Output the (x, y) coordinate of the center of the cell containing the given text.  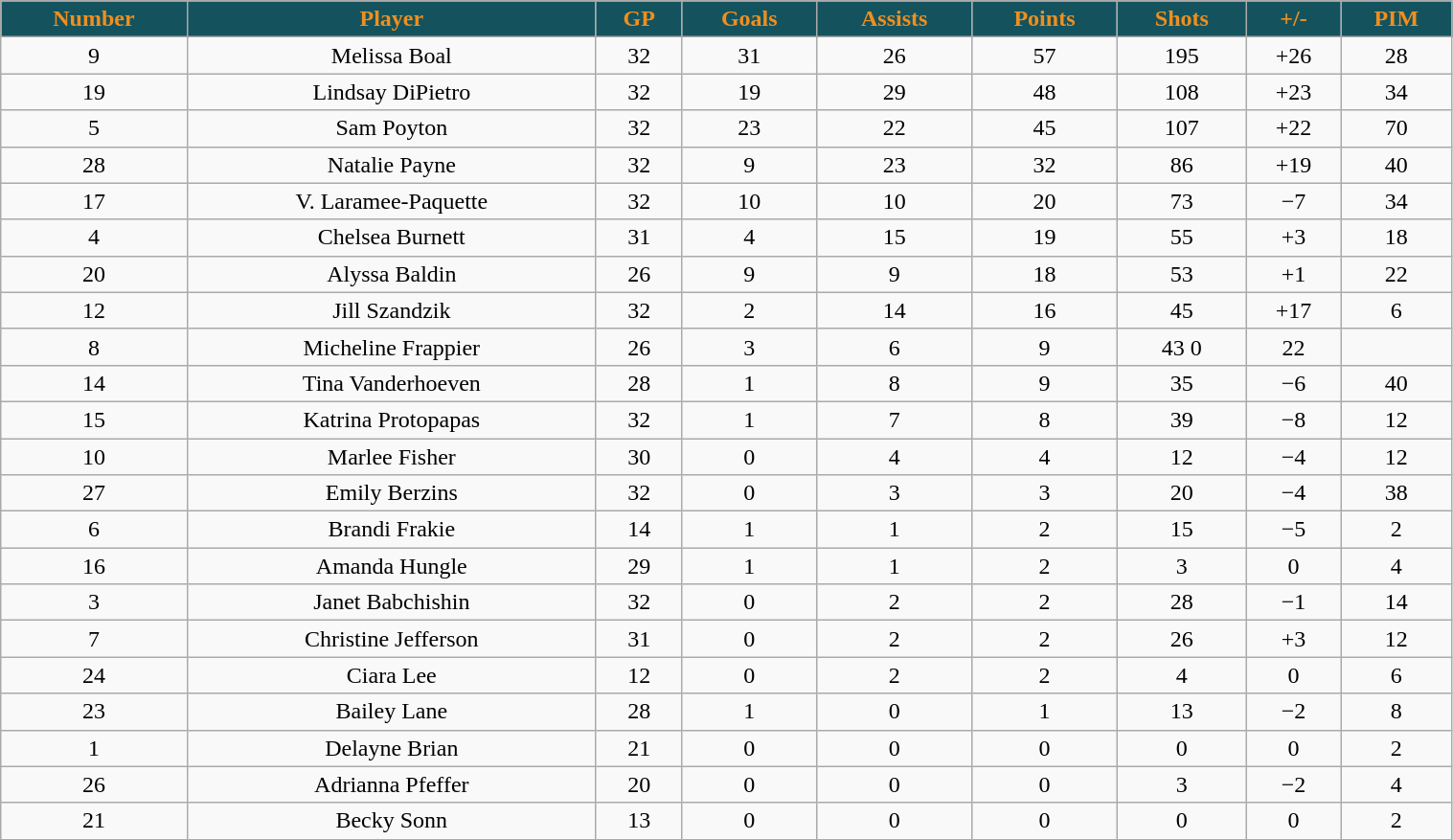
GP (639, 19)
Alyssa Baldin (391, 274)
Amanda Hungle (391, 566)
Micheline Frappier (391, 347)
24 (94, 675)
39 (1182, 420)
Tina Vanderhoeven (391, 383)
70 (1396, 128)
107 (1182, 128)
Points (1044, 19)
Emily Berzins (391, 493)
+1 (1293, 274)
27 (94, 493)
43 0 (1182, 347)
Chelsea Burnett (391, 238)
+22 (1293, 128)
48 (1044, 92)
+19 (1293, 165)
Number (94, 19)
+23 (1293, 92)
Jill Szandzik (391, 310)
Adrianna Pfeffer (391, 784)
+/- (1293, 19)
+26 (1293, 56)
Player (391, 19)
17 (94, 201)
30 (639, 457)
Sam Poyton (391, 128)
−6 (1293, 383)
Bailey Lane (391, 712)
−7 (1293, 201)
Shots (1182, 19)
V. Laramee-Paquette (391, 201)
Lindsay DiPietro (391, 92)
+17 (1293, 310)
73 (1182, 201)
Katrina Protopapas (391, 420)
PIM (1396, 19)
55 (1182, 238)
−1 (1293, 602)
−8 (1293, 420)
195 (1182, 56)
86 (1182, 165)
Brandi Frakie (391, 530)
108 (1182, 92)
Assists (895, 19)
Melissa Boal (391, 56)
Ciara Lee (391, 675)
38 (1396, 493)
5 (94, 128)
53 (1182, 274)
Christine Jefferson (391, 639)
Goals (749, 19)
Delayne Brian (391, 748)
Natalie Payne (391, 165)
Janet Babchishin (391, 602)
Becky Sonn (391, 821)
−5 (1293, 530)
Marlee Fisher (391, 457)
35 (1182, 383)
57 (1044, 56)
